Output the (x, y) coordinate of the center of the cell containing the given text.  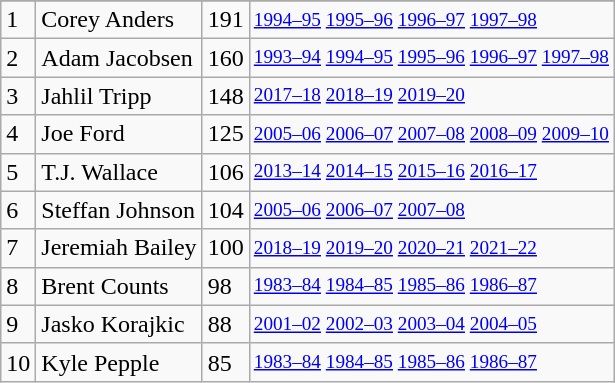
4 (18, 134)
6 (18, 210)
98 (226, 286)
Brent Counts (119, 286)
88 (226, 324)
2018–19 2019–20 2020–21 2021–22 (431, 248)
191 (226, 20)
Jeremiah Bailey (119, 248)
2001–02 2002–03 2003–04 2004–05 (431, 324)
Jasko Korajkic (119, 324)
100 (226, 248)
10 (18, 362)
148 (226, 96)
Jahlil Tripp (119, 96)
Steffan Johnson (119, 210)
2 (18, 58)
2005–06 2006–07 2007–08 2008–09 2009–10 (431, 134)
3 (18, 96)
2017–18 2018–19 2019–20 (431, 96)
1993–94 1994–95 1995–96 1996–97 1997–98 (431, 58)
104 (226, 210)
1994–95 1995–96 1996–97 1997–98 (431, 20)
5 (18, 172)
2013–14 2014–15 2015–16 2016–17 (431, 172)
Corey Anders (119, 20)
7 (18, 248)
125 (226, 134)
Joe Ford (119, 134)
9 (18, 324)
Adam Jacobsen (119, 58)
8 (18, 286)
160 (226, 58)
85 (226, 362)
1 (18, 20)
T.J. Wallace (119, 172)
Kyle Pepple (119, 362)
106 (226, 172)
2005–06 2006–07 2007–08 (431, 210)
